Find where the given text appears and provide that cell's center as (x, y) coordinate. 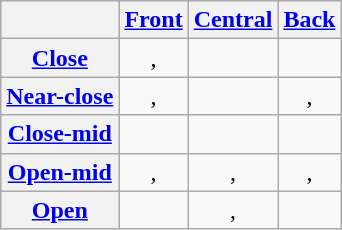
Near-close (60, 96)
Close-mid (60, 134)
Front (154, 20)
Back (310, 20)
Close (60, 58)
Open (60, 210)
Open-mid (60, 172)
Central (233, 20)
